Extract the (x, y) coordinate from the center of the cell holding the provided text.  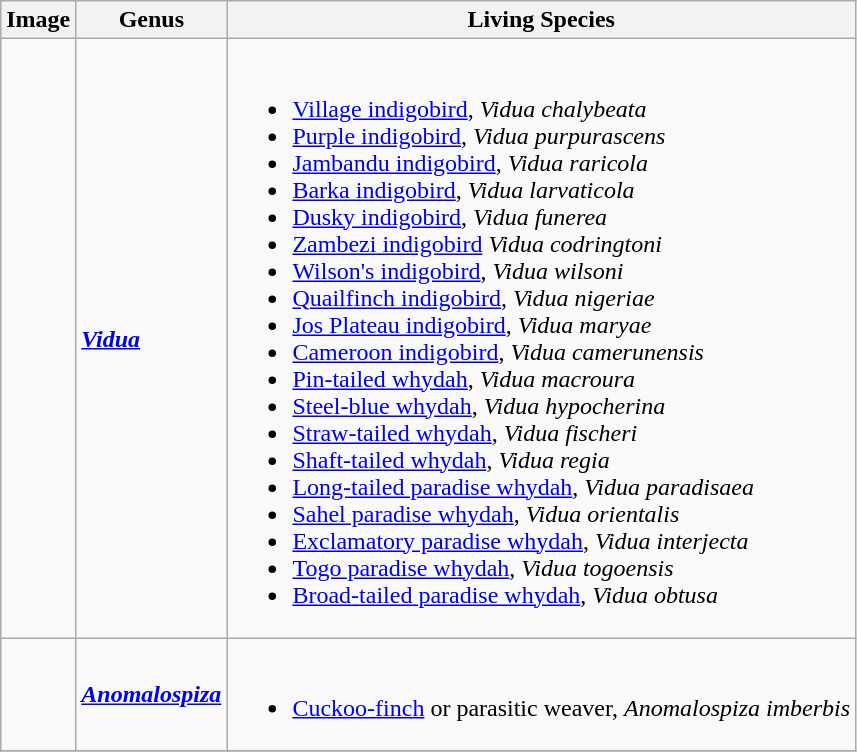
Vidua (152, 338)
Genus (152, 20)
Anomalospiza (152, 694)
Living Species (542, 20)
Image (38, 20)
Cuckoo-finch or parasitic weaver, Anomalospiza imberbis (542, 694)
